Capture the cell that displays the provided text and extract its [x, y] central coordinate. 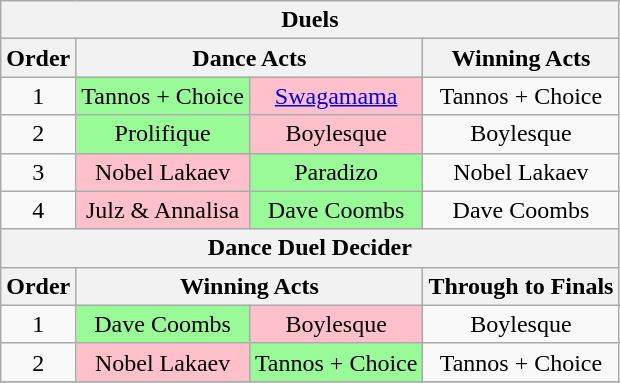
Through to Finals [521, 286]
4 [38, 210]
Julz & Annalisa [163, 210]
Duels [310, 20]
Swagamama [336, 96]
Dance Acts [250, 58]
Prolifique [163, 134]
3 [38, 172]
Dance Duel Decider [310, 248]
Paradizo [336, 172]
